For the text-containing cell, return its midpoint in [x, y] coordinate format. 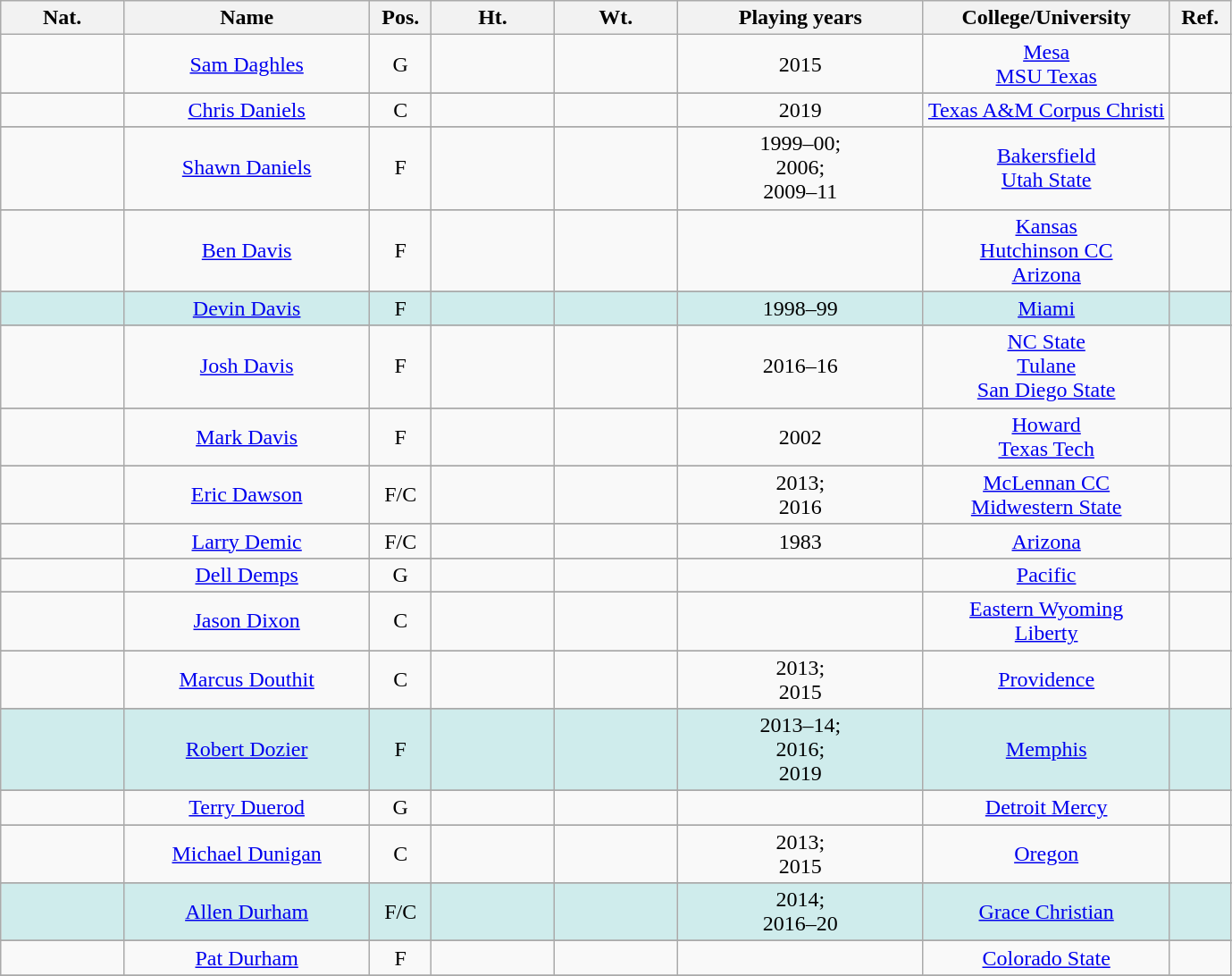
Allen Durham [247, 912]
HowardTexas Tech [1045, 436]
Providence [1045, 679]
Ben Davis [247, 250]
Pacific [1045, 575]
KansasHutchinson CCArizona [1045, 250]
Oregon [1045, 854]
Colorado State [1045, 958]
Dell Demps [247, 575]
Jason Dixon [247, 620]
Ref. [1201, 18]
Arizona [1045, 541]
Josh Davis [247, 366]
Marcus Douthit [247, 679]
1998–99 [800, 308]
2016–16 [800, 366]
Miami [1045, 308]
2013;2016 [800, 495]
MesaMSU Texas [1045, 64]
McLennan CCMidwestern State [1045, 495]
Pos. [400, 18]
Memphis [1045, 750]
2019 [800, 110]
Larry Demic [247, 541]
2013–14;2016;2019 [800, 750]
Wt. [616, 18]
Texas A&M Corpus Christi [1045, 110]
Shawn Daniels [247, 168]
Name [247, 18]
College/University [1045, 18]
Playing years [800, 18]
Detroit Mercy [1045, 808]
NC StateTulaneSan Diego State [1045, 366]
Mark Davis [247, 436]
Robert Dozier [247, 750]
Michael Dunigan [247, 854]
2002 [800, 436]
Ht. [493, 18]
2014;2016–20 [800, 912]
Eastern WyomingLiberty [1045, 620]
Pat Durham [247, 958]
Bakersfield Utah State [1045, 168]
1983 [800, 541]
2015 [800, 64]
Grace Christian [1045, 912]
Chris Daniels [247, 110]
Eric Dawson [247, 495]
1999–00;2006;2009–11 [800, 168]
Nat. [63, 18]
Sam Daghles [247, 64]
Devin Davis [247, 308]
Terry Duerod [247, 808]
